Return the (x, y) coordinate for the center point of the cell that contains the specified text.  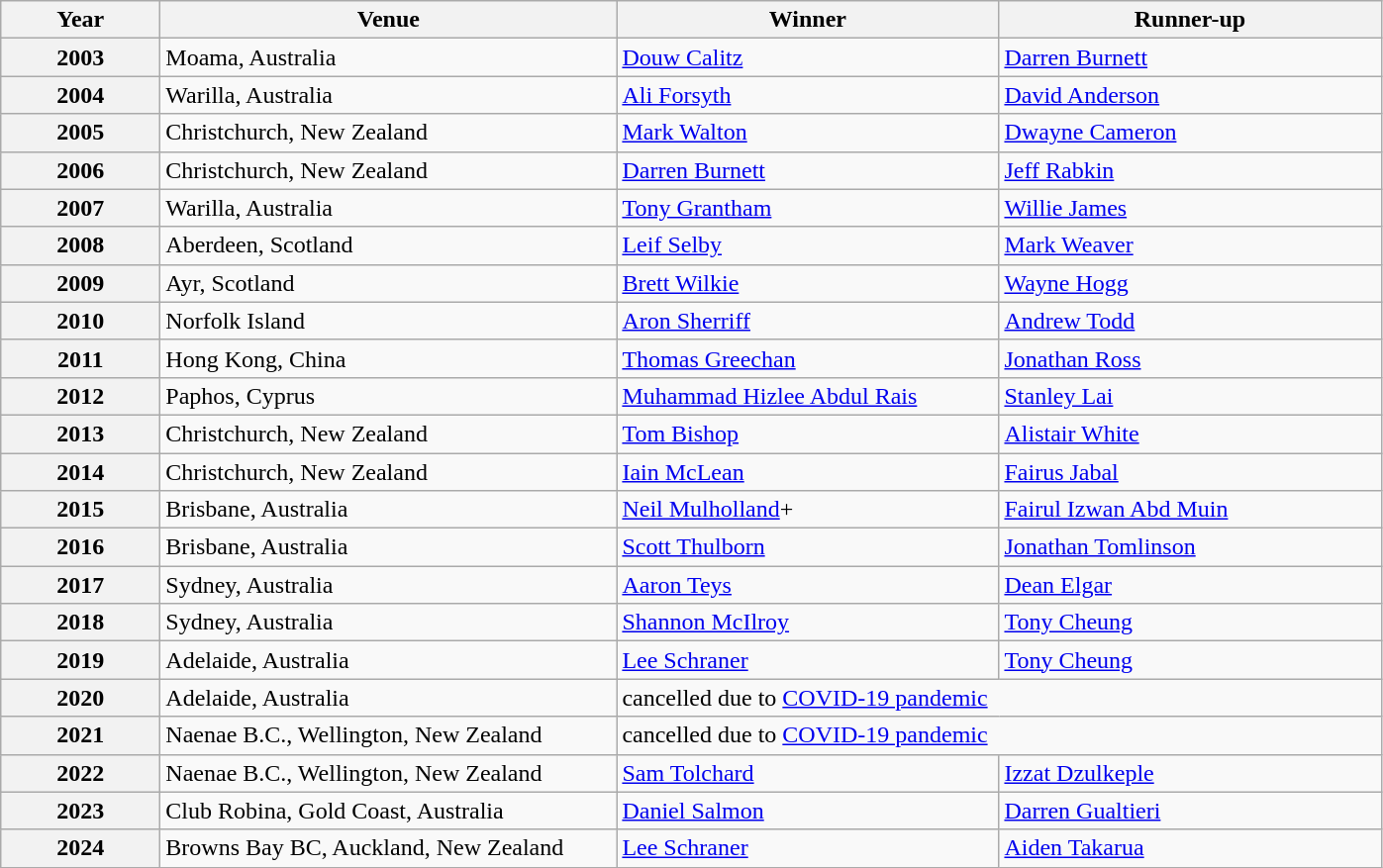
David Anderson (1190, 95)
2016 (81, 547)
2024 (81, 848)
Mark Weaver (1190, 245)
2004 (81, 95)
Darren Gualtieri (1190, 811)
2019 (81, 660)
2014 (81, 472)
Douw Calitz (808, 57)
Ayr, Scotland (388, 283)
Willie James (1190, 208)
Fairul Izwan Abd Muin (1190, 510)
Jeff Rabkin (1190, 170)
Ali Forsyth (808, 95)
Alistair White (1190, 434)
Year (81, 20)
Neil Mulholland+ (808, 510)
Izzat Dzulkeple (1190, 773)
2022 (81, 773)
Winner (808, 20)
Hong Kong, China (388, 358)
2009 (81, 283)
2010 (81, 321)
2020 (81, 698)
Jonathan Tomlinson (1190, 547)
Mark Walton (808, 133)
2017 (81, 585)
2023 (81, 811)
Wayne Hogg (1190, 283)
Club Robina, Gold Coast, Australia (388, 811)
Tom Bishop (808, 434)
2006 (81, 170)
Stanley Lai (1190, 396)
Dwayne Cameron (1190, 133)
2018 (81, 623)
2015 (81, 510)
2007 (81, 208)
2008 (81, 245)
Fairus Jabal (1190, 472)
Thomas Greechan (808, 358)
Aron Sherriff (808, 321)
Brett Wilkie (808, 283)
Jonathan Ross (1190, 358)
2003 (81, 57)
2012 (81, 396)
Scott Thulborn (808, 547)
Iain McLean (808, 472)
Daniel Salmon (808, 811)
Runner-up (1190, 20)
Shannon McIlroy (808, 623)
2005 (81, 133)
Muhammad Hizlee Abdul Rais (808, 396)
Aiden Takarua (1190, 848)
Paphos, Cyprus (388, 396)
Venue (388, 20)
Leif Selby (808, 245)
Dean Elgar (1190, 585)
Andrew Todd (1190, 321)
2021 (81, 735)
Tony Grantham (808, 208)
Sam Tolchard (808, 773)
Norfolk Island (388, 321)
2011 (81, 358)
Aberdeen, Scotland (388, 245)
Aaron Teys (808, 585)
2013 (81, 434)
Moama, Australia (388, 57)
Browns Bay BC, Auckland, New Zealand (388, 848)
